Search for the cell housing the specified text and yield its (X, Y) center coordinate. 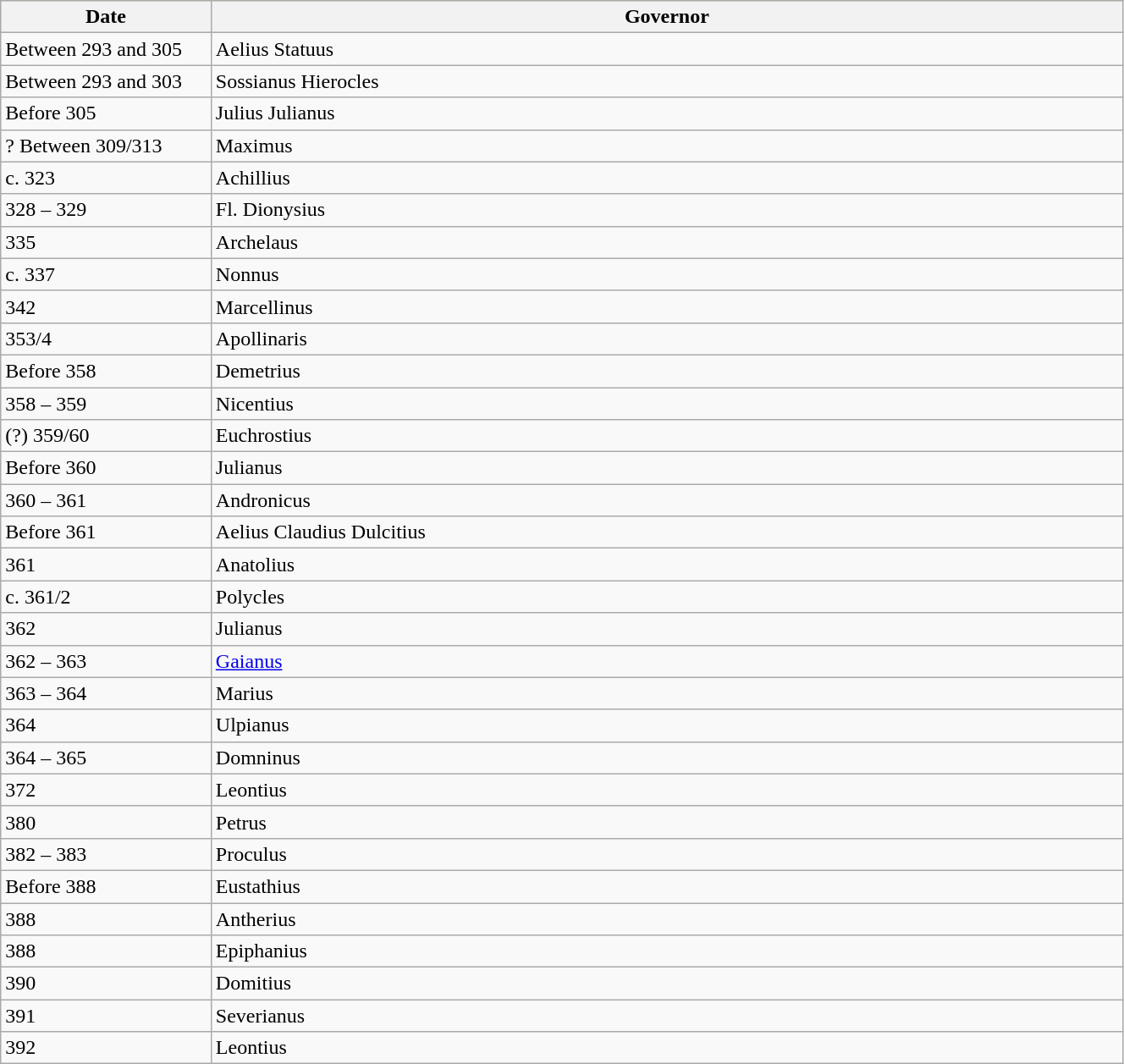
(?) 359/60 (107, 436)
335 (107, 242)
392 (107, 1048)
Date (107, 17)
Sossianus Hierocles (667, 81)
342 (107, 306)
? Between 309/313 (107, 146)
363 – 364 (107, 693)
Aelius Claudius Dulcitius (667, 532)
Apollinaris (667, 339)
Before 388 (107, 886)
Severianus (667, 1016)
Before 361 (107, 532)
Marcellinus (667, 306)
Nonnus (667, 274)
358 – 359 (107, 404)
Fl. Dionysius (667, 210)
Gaianus (667, 661)
Julius Julianus (667, 113)
Between 293 and 305 (107, 49)
Domninus (667, 758)
Antherius (667, 918)
Anatolius (667, 565)
Before 305 (107, 113)
364 (107, 725)
Archelaus (667, 242)
380 (107, 822)
362 – 363 (107, 661)
Nicentius (667, 404)
Polycles (667, 597)
372 (107, 790)
Maximus (667, 146)
c. 361/2 (107, 597)
Andronicus (667, 500)
Marius (667, 693)
Euchrostius (667, 436)
360 – 361 (107, 500)
353/4 (107, 339)
Domitius (667, 984)
362 (107, 629)
Eustathius (667, 886)
Petrus (667, 822)
Governor (667, 17)
Aelius Statuus (667, 49)
Achillius (667, 178)
391 (107, 1016)
382 – 383 (107, 854)
Between 293 and 303 (107, 81)
Demetrius (667, 371)
328 – 329 (107, 210)
364 – 365 (107, 758)
Ulpianus (667, 725)
c. 337 (107, 274)
Epiphanius (667, 951)
Before 358 (107, 371)
c. 323 (107, 178)
Proculus (667, 854)
Before 360 (107, 468)
390 (107, 984)
361 (107, 565)
